Return the [X, Y] coordinate for the center point of the cell that contains the specified text.  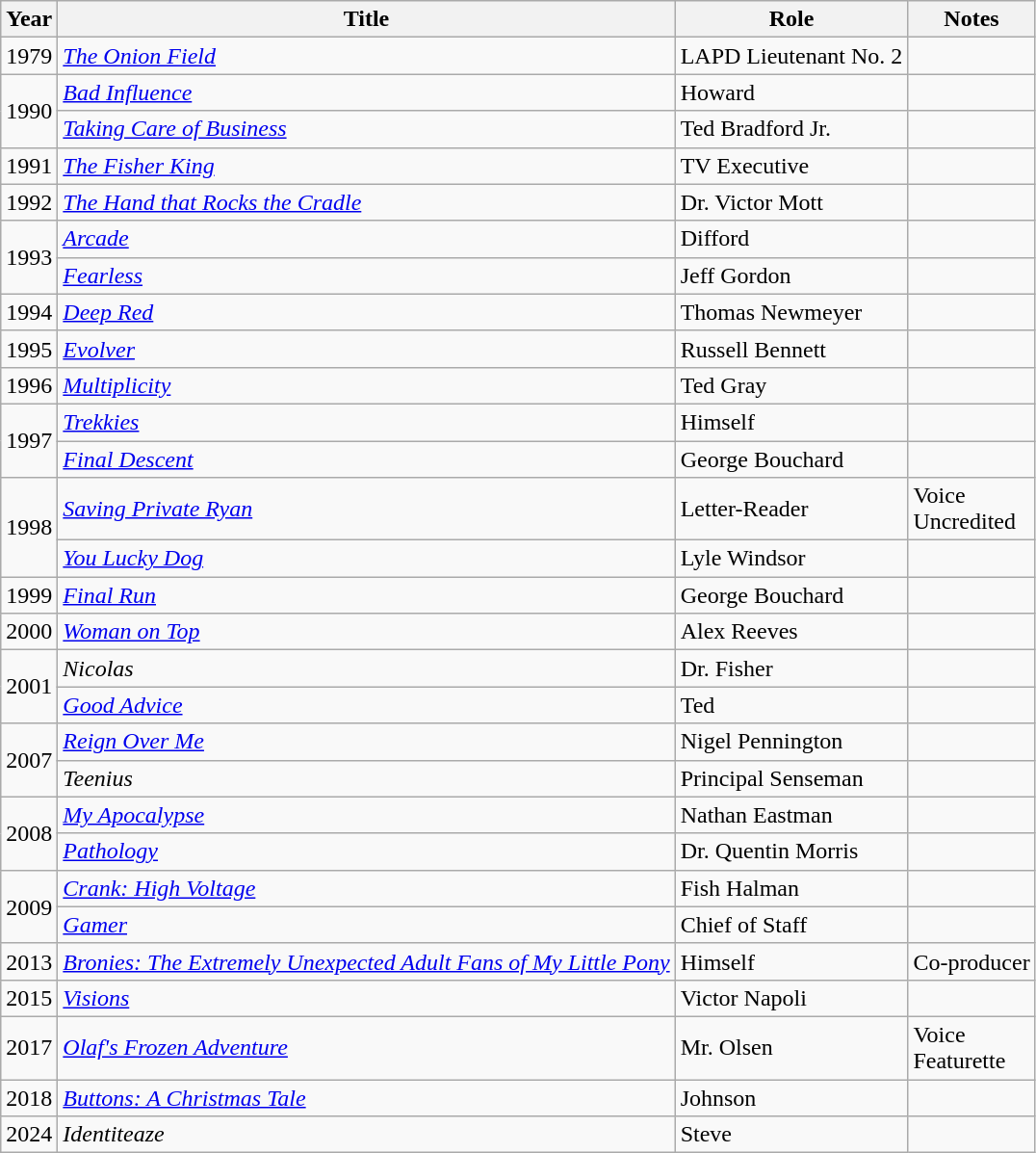
1979 [29, 56]
Howard [791, 92]
Dr. Victor Mott [791, 202]
1999 [29, 595]
Steve [791, 1135]
Nicolas [366, 668]
The Fisher King [366, 166]
Final Run [366, 595]
Victor Napoli [791, 998]
Crank: High Voltage [366, 888]
1995 [29, 349]
Bronies: The Extremely Unexpected Adult Fans of My Little Pony [366, 961]
LAPD Lieutenant No. 2 [791, 56]
Buttons: A Christmas Tale [366, 1097]
Title [366, 19]
Taking Care of Business [366, 129]
VoiceUncredited [971, 509]
Ted Gray [791, 385]
Alex Reeves [791, 632]
1990 [29, 111]
Mr. Olsen [791, 1048]
Trekkies [366, 422]
Ted [791, 705]
Reign Over Me [366, 742]
2000 [29, 632]
2013 [29, 961]
Final Descent [366, 459]
2009 [29, 906]
1994 [29, 312]
Role [791, 19]
Visions [366, 998]
Olaf's Frozen Adventure [366, 1048]
2017 [29, 1048]
The Onion Field [366, 56]
Gamer [366, 925]
Fearless [366, 275]
2008 [29, 833]
Teenius [366, 778]
Difford [791, 239]
Arcade [366, 239]
2024 [29, 1135]
Bad Influence [366, 92]
You Lucky Dog [366, 559]
1991 [29, 166]
The Hand that Rocks the Cradle [366, 202]
Thomas Newmeyer [791, 312]
2018 [29, 1097]
Dr. Quentin Morris [791, 852]
Co-producer [971, 961]
Johnson [791, 1097]
Jeff Gordon [791, 275]
My Apocalypse [366, 815]
2015 [29, 998]
TV Executive [791, 166]
Ted Bradford Jr. [791, 129]
1992 [29, 202]
Fish Halman [791, 888]
Good Advice [366, 705]
Chief of Staff [791, 925]
Dr. Fisher [791, 668]
VoiceFeaturette [971, 1048]
Identiteaze [366, 1135]
1997 [29, 440]
Saving Private Ryan [366, 509]
Notes [971, 19]
Multiplicity [366, 385]
1993 [29, 257]
Deep Red [366, 312]
2007 [29, 760]
2001 [29, 687]
Lyle Windsor [791, 559]
1998 [29, 528]
Year [29, 19]
1996 [29, 385]
Principal Senseman [791, 778]
Russell Bennett [791, 349]
Evolver [366, 349]
Nigel Pennington [791, 742]
Pathology [366, 852]
Nathan Eastman [791, 815]
Woman on Top [366, 632]
Letter-Reader [791, 509]
